Scan for the cell matching the given text and deliver its (X, Y) coordinate at center. 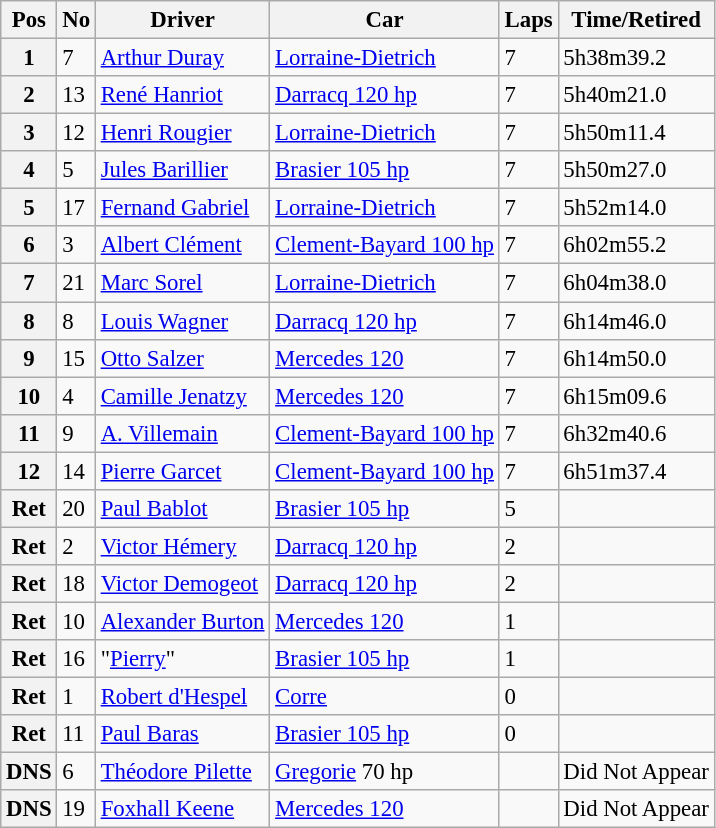
16 (76, 659)
15 (76, 358)
6h02m55.2 (636, 245)
Albert Clément (182, 245)
Corre (385, 697)
14 (76, 471)
5h50m11.4 (636, 133)
Pos (29, 20)
Théodore Pilette (182, 772)
Otto Salzer (182, 358)
Jules Barillier (182, 170)
Marc Sorel (182, 283)
Louis Wagner (182, 321)
"Pierry" (182, 659)
13 (76, 95)
Henri Rougier (182, 133)
6h32m40.6 (636, 433)
Camille Jenatzy (182, 396)
5h38m39.2 (636, 58)
18 (76, 584)
5h52m14.0 (636, 208)
Robert d'Hespel (182, 697)
Pierre Garcet (182, 471)
5h40m21.0 (636, 95)
6h14m46.0 (636, 321)
Laps (528, 20)
Driver (182, 20)
6h51m37.4 (636, 471)
6h14m50.0 (636, 358)
No (76, 20)
Alexander Burton (182, 621)
6h15m09.6 (636, 396)
Fernand Gabriel (182, 208)
20 (76, 509)
René Hanriot (182, 95)
Time/Retired (636, 20)
Gregorie 70 hp (385, 772)
Arthur Duray (182, 58)
A. Villemain (182, 433)
5h50m27.0 (636, 170)
Paul Bablot (182, 509)
19 (76, 809)
Victor Hémery (182, 546)
Victor Demogeot (182, 584)
Foxhall Keene (182, 809)
17 (76, 208)
6h04m38.0 (636, 283)
21 (76, 283)
Car (385, 20)
Paul Baras (182, 734)
